Scan for the cell matching the given text and deliver its (X, Y) coordinate at center. 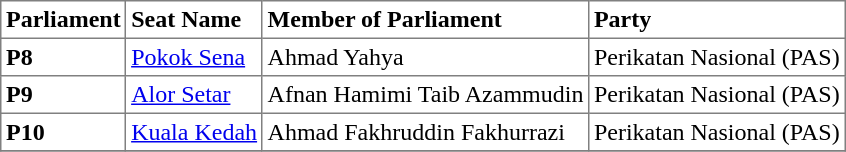
P8 (64, 57)
Ahmad Fakhruddin Fakhurrazi (425, 132)
P9 (64, 95)
Member of Parliament (425, 20)
Ahmad Yahya (425, 57)
Alor Setar (194, 95)
Party (717, 20)
Parliament (64, 20)
P10 (64, 132)
Kuala Kedah (194, 132)
Afnan Hamimi Taib Azammudin (425, 95)
Seat Name (194, 20)
Pokok Sena (194, 57)
